Search for the cell housing the specified text and yield its [x, y] center coordinate. 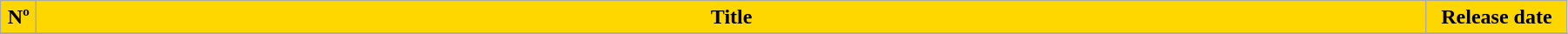
Release date [1497, 17]
Title [732, 17]
Nº [19, 17]
